Return (x, y) of the center of cell containing provided text 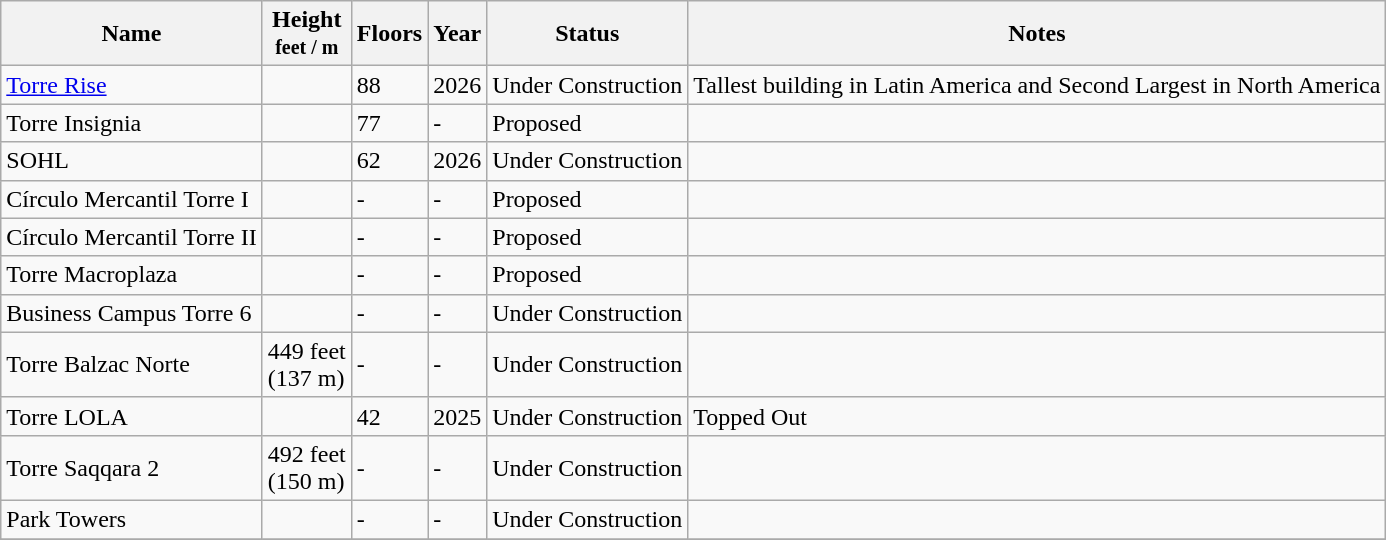
Business Campus Torre 6 (132, 313)
42 (389, 416)
Círculo Mercantil Torre I (132, 199)
Park Towers (132, 519)
2025 (458, 416)
Círculo Mercantil Torre II (132, 237)
88 (389, 85)
Year (458, 34)
449 feet(137 m) (306, 364)
Floors (389, 34)
62 (389, 161)
SOHL (132, 161)
Torre Insignia (132, 123)
Torre Macroplaza (132, 275)
Torre LOLA (132, 416)
Torre Saqqara 2 (132, 468)
Name (132, 34)
492 feet(150 m) (306, 468)
Notes (1037, 34)
77 (389, 123)
Heightfeet / m (306, 34)
Tallest building in Latin America and Second Largest in North America (1037, 85)
Torre Rise (132, 85)
Torre Balzac Norte (132, 364)
Topped Out (1037, 416)
Status (588, 34)
